Capture the cell that displays the provided text and extract its [x, y] central coordinate. 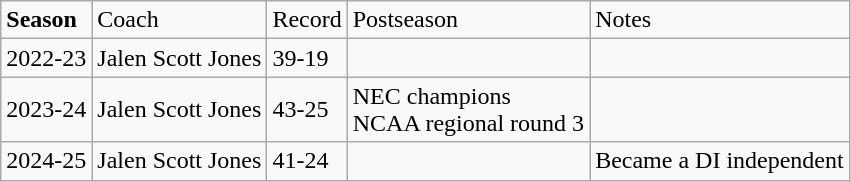
39-19 [307, 58]
2024-25 [46, 161]
2022-23 [46, 58]
NEC championsNCAA regional round 3 [468, 110]
Became a DI independent [720, 161]
Season [46, 20]
Notes [720, 20]
Coach [180, 20]
Record [307, 20]
2023-24 [46, 110]
43-25 [307, 110]
41-24 [307, 161]
Postseason [468, 20]
